From the cell containing the given text, extract its center point as [X, Y] coordinate. 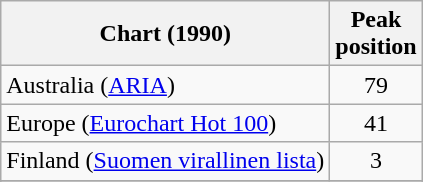
Europe (Eurochart Hot 100) [166, 123]
79 [376, 85]
Peakposition [376, 34]
Chart (1990) [166, 34]
3 [376, 161]
41 [376, 123]
Australia (ARIA) [166, 85]
Finland (Suomen virallinen lista) [166, 161]
